For the text-containing cell, return its midpoint in [X, Y] coordinate format. 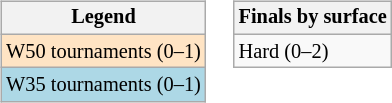
Hard (0–2) [313, 51]
W50 tournaments (0–1) [103, 51]
Legend [103, 18]
Finals by surface [313, 18]
W35 tournaments (0–1) [103, 85]
